Determine the [x, y] coordinate at the center of the cell enclosing the given text.  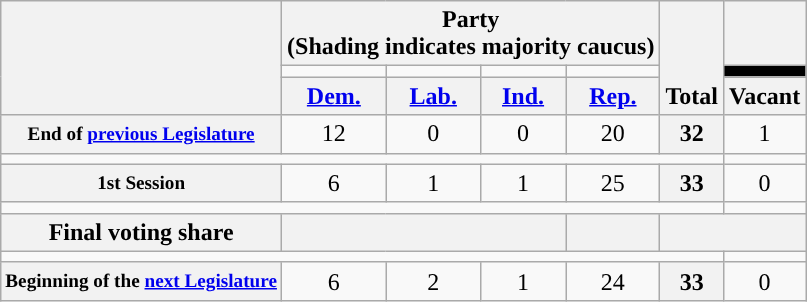
Lab. [433, 96]
Dem. [334, 96]
20 [613, 134]
12 [334, 134]
25 [613, 183]
Beginning of the next Legislature [142, 281]
Vacant [764, 96]
Final voting share [142, 232]
24 [613, 281]
32 [692, 134]
Ind. [523, 96]
2 [433, 281]
Party (Shading indicates majority caucus) [471, 34]
End of previous Legislature [142, 134]
1st Session [142, 183]
Total [692, 58]
Rep. [613, 96]
